Detect which cell encompasses the target text, then output its (X, Y) center coordinate. 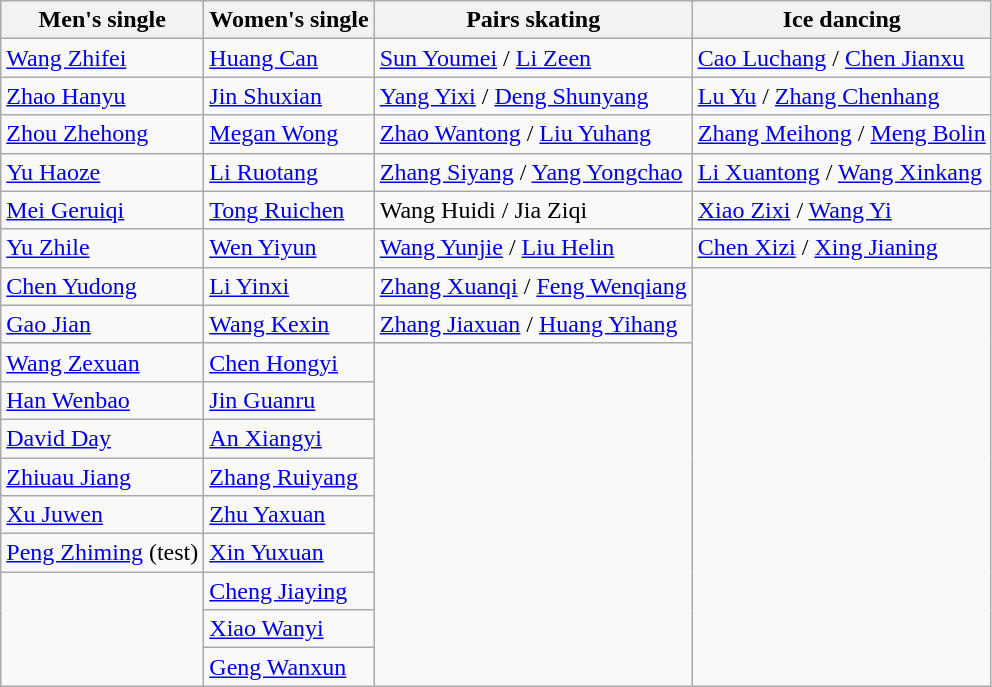
An Xiangyi (289, 438)
Wang Yunjie / Liu Helin (533, 248)
Jin Shuxian (289, 96)
Chen Xizi / Xing Jianing (842, 248)
Chen Hongyi (289, 362)
Li Xuantong / Wang Xinkang (842, 172)
Tong Ruichen (289, 210)
Geng Wanxun (289, 667)
Han Wenbao (102, 400)
Yang Yixi / Deng Shunyang (533, 96)
David Day (102, 438)
Yu Haoze (102, 172)
Li Ruotang (289, 172)
Xiao Wanyi (289, 629)
Cheng Jiaying (289, 591)
Jin Guanru (289, 400)
Pairs skating (533, 20)
Zhiuau Jiang (102, 477)
Zhang Xuanqi / Feng Wenqiang (533, 286)
Wang Zhifei (102, 58)
Ice dancing (842, 20)
Zhu Yaxuan (289, 515)
Zhang Jiaxuan / Huang Yihang (533, 324)
Zhang Siyang / Yang Yongchao (533, 172)
Zhao Hanyu (102, 96)
Zhao Wantong / Liu Yuhang (533, 134)
Li Yinxi (289, 286)
Wang Huidi / Jia Ziqi (533, 210)
Lu Yu / Zhang Chenhang (842, 96)
Wen Yiyun (289, 248)
Xu Juwen (102, 515)
Wang Zexuan (102, 362)
Wang Kexin (289, 324)
Huang Can (289, 58)
Gao Jian (102, 324)
Sun Youmei / Li Zeen (533, 58)
Megan Wong (289, 134)
Chen Yudong (102, 286)
Xiao Zixi / Wang Yi (842, 210)
Mei Geruiqi (102, 210)
Zhou Zhehong (102, 134)
Men's single (102, 20)
Zhang Ruiyang (289, 477)
Peng Zhiming (test) (102, 553)
Xin Yuxuan (289, 553)
Cao Luchang / Chen Jianxu (842, 58)
Women's single (289, 20)
Yu Zhile (102, 248)
Zhang Meihong / Meng Bolin (842, 134)
